Return the [x, y] coordinate for the center point of the cell that contains the specified text.  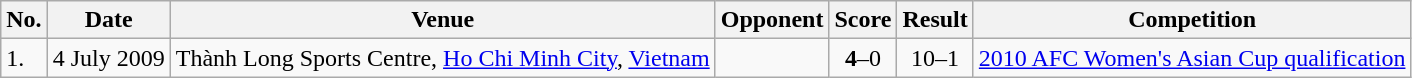
Result [935, 20]
4 July 2009 [108, 58]
Opponent [772, 20]
Score [863, 20]
10–1 [935, 58]
No. [24, 20]
Competition [1192, 20]
Date [108, 20]
2010 AFC Women's Asian Cup qualification [1192, 58]
1. [24, 58]
Thành Long Sports Centre, Ho Chi Minh City, Vietnam [442, 58]
4–0 [863, 58]
Venue [442, 20]
